Locate the cell with the specified text and output its (x, y) center coordinate. 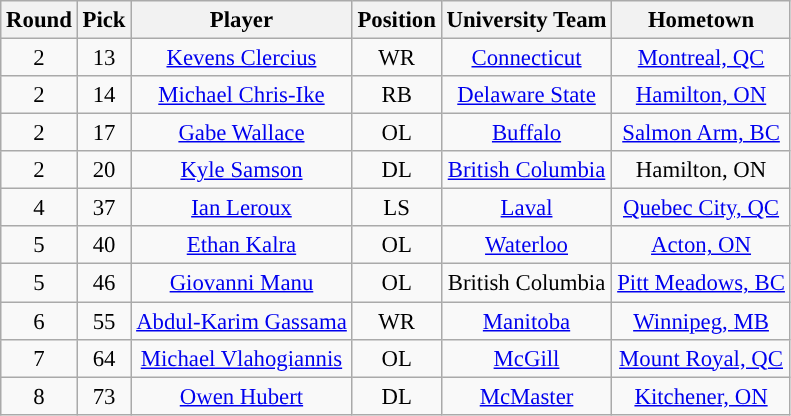
Pitt Meadows, BC (701, 283)
Player (242, 20)
Owen Hubert (242, 396)
Montreal, QC (701, 58)
Laval (526, 208)
40 (104, 245)
14 (104, 95)
Michael Vlahogiannis (242, 358)
Hometown (701, 20)
13 (104, 58)
Kitchener, ON (701, 396)
46 (104, 283)
Pick (104, 20)
Michael Chris-Ike (242, 95)
Ethan Kalra (242, 245)
20 (104, 170)
55 (104, 321)
Round (39, 20)
Quebec City, QC (701, 208)
Mount Royal, QC (701, 358)
Salmon Arm, BC (701, 133)
Giovanni Manu (242, 283)
7 (39, 358)
Kevens Clercius (242, 58)
Delaware State (526, 95)
LS (396, 208)
Kyle Samson (242, 170)
Waterloo (526, 245)
8 (39, 396)
Position (396, 20)
Manitoba (526, 321)
McGill (526, 358)
Gabe Wallace (242, 133)
Buffalo (526, 133)
McMaster (526, 396)
17 (104, 133)
Connecticut (526, 58)
73 (104, 396)
Abdul-Karim Gassama (242, 321)
University Team (526, 20)
64 (104, 358)
Winnipeg, MB (701, 321)
RB (396, 95)
6 (39, 321)
37 (104, 208)
4 (39, 208)
Ian Leroux (242, 208)
Acton, ON (701, 245)
